Detect which cell encompasses the target text, then output its [X, Y] center coordinate. 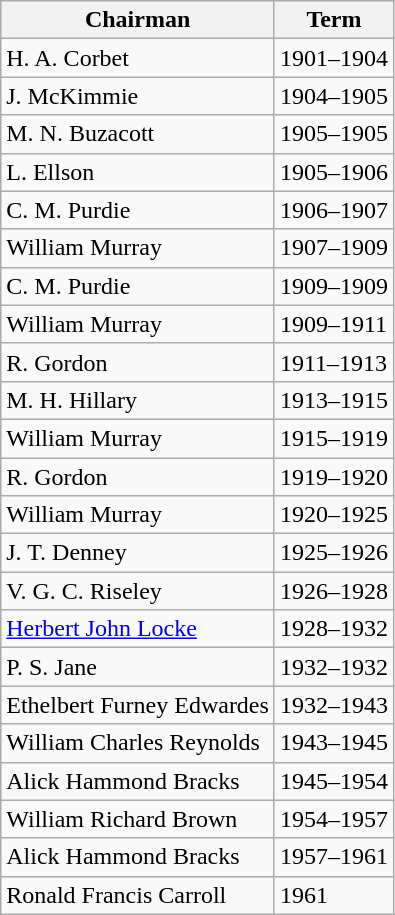
L. Ellson [138, 172]
1957–1961 [334, 857]
1919–1920 [334, 477]
H. A. Corbet [138, 58]
Ronald Francis Carroll [138, 895]
M. H. Hillary [138, 400]
1920–1925 [334, 515]
1909–1909 [334, 286]
1909–1911 [334, 324]
1932–1943 [334, 705]
William Charles Reynolds [138, 743]
1904–1905 [334, 96]
1901–1904 [334, 58]
1913–1915 [334, 400]
1906–1907 [334, 210]
1943–1945 [334, 743]
1954–1957 [334, 819]
Herbert John Locke [138, 629]
J. McKimmie [138, 96]
Term [334, 20]
1905–1906 [334, 172]
1925–1926 [334, 553]
1905–1905 [334, 134]
1911–1913 [334, 362]
Ethelbert Furney Edwardes [138, 705]
1932–1932 [334, 667]
1945–1954 [334, 781]
1907–1909 [334, 248]
P. S. Jane [138, 667]
1915–1919 [334, 438]
1961 [334, 895]
1928–1932 [334, 629]
V. G. C. Riseley [138, 591]
M. N. Buzacott [138, 134]
J. T. Denney [138, 553]
Chairman [138, 20]
William Richard Brown [138, 819]
1926–1928 [334, 591]
